Extract the (X, Y) coordinate from the center of the cell holding the provided text.  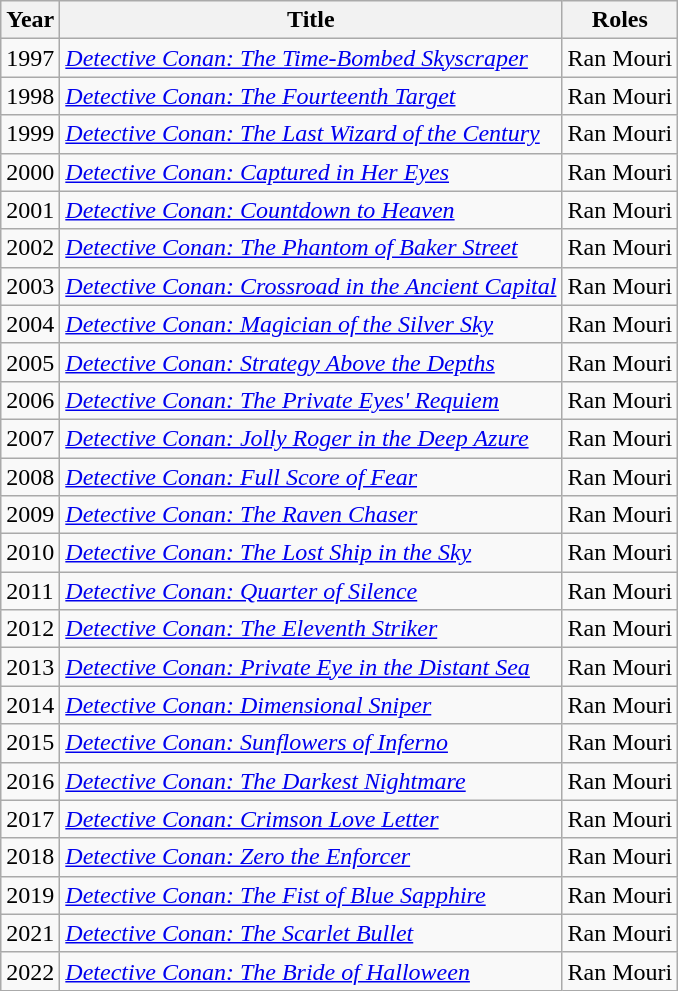
Title (311, 20)
Detective Conan: Dimensional Sniper (311, 705)
Detective Conan: Full Score of Fear (311, 477)
2017 (30, 819)
Detective Conan: Jolly Roger in the Deep Azure (311, 438)
2012 (30, 629)
2014 (30, 705)
Detective Conan: The Phantom of Baker Street (311, 248)
1999 (30, 134)
1997 (30, 58)
Year (30, 20)
Detective Conan: Countdown to Heaven (311, 210)
Detective Conan: Magician of the Silver Sky (311, 324)
Detective Conan: Zero the Enforcer (311, 857)
Detective Conan: The Scarlet Bullet (311, 933)
2002 (30, 248)
Detective Conan: The Raven Chaser (311, 515)
2022 (30, 971)
2013 (30, 667)
2004 (30, 324)
2001 (30, 210)
Detective Conan: The Bride of Halloween (311, 971)
Detective Conan: The Private Eyes' Requiem (311, 400)
2011 (30, 591)
2008 (30, 477)
Detective Conan: Crimson Love Letter (311, 819)
Detective Conan: The Eleventh Striker (311, 629)
Detective Conan: Captured in Her Eyes (311, 172)
2009 (30, 515)
1998 (30, 96)
Detective Conan: The Fourteenth Target (311, 96)
Detective Conan: Quarter of Silence (311, 591)
Detective Conan: Strategy Above the Depths (311, 362)
Detective Conan: Crossroad in the Ancient Capital (311, 286)
Detective Conan: The Fist of Blue Sapphire (311, 895)
2003 (30, 286)
2015 (30, 743)
Detective Conan: The Darkest Nightmare (311, 781)
Roles (620, 20)
2005 (30, 362)
2016 (30, 781)
2018 (30, 857)
2000 (30, 172)
2007 (30, 438)
2010 (30, 553)
2006 (30, 400)
Detective Conan: Sunflowers of Inferno (311, 743)
Detective Conan: The Lost Ship in the Sky (311, 553)
Detective Conan: Private Eye in the Distant Sea (311, 667)
Detective Conan: The Time-Bombed Skyscraper (311, 58)
Detective Conan: The Last Wizard of the Century (311, 134)
2021 (30, 933)
2019 (30, 895)
